Provide the (X, Y) coordinate of the cell's center where the given text is located.  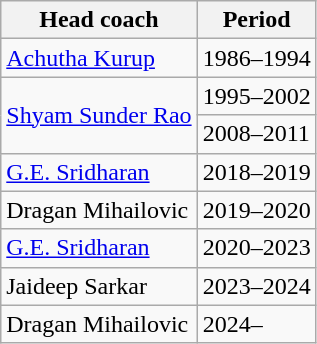
Shyam Sunder Rao (99, 115)
2020–2023 (256, 248)
2019–2020 (256, 210)
Head coach (99, 20)
2018–2019 (256, 172)
2024– (256, 324)
2023–2024 (256, 286)
1995–2002 (256, 96)
1986–1994 (256, 58)
Period (256, 20)
Achutha Kurup (99, 58)
Jaideep Sarkar (99, 286)
2008–2011 (256, 134)
